Provide the [X, Y] coordinate of the cell's center where the given text is located.  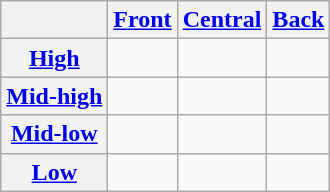
Mid-low [54, 134]
Front [142, 20]
Central [222, 20]
High [54, 58]
Mid-high [54, 96]
Low [54, 172]
Back [298, 20]
